Capture the cell that displays the provided text and extract its [X, Y] central coordinate. 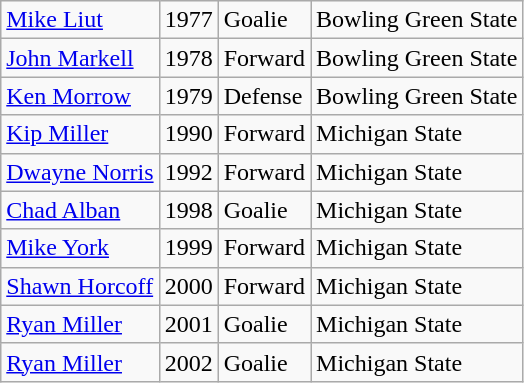
1977 [188, 20]
2000 [188, 286]
1999 [188, 248]
Kip Miller [80, 134]
Chad Alban [80, 210]
Defense [264, 96]
Mike York [80, 248]
Dwayne Norris [80, 172]
Ken Morrow [80, 96]
1992 [188, 172]
1978 [188, 58]
1990 [188, 134]
2001 [188, 324]
John Markell [80, 58]
1998 [188, 210]
1979 [188, 96]
Mike Liut [80, 20]
Shawn Horcoff [80, 286]
2002 [188, 362]
